Search for the cell housing the specified text and yield its [X, Y] center coordinate. 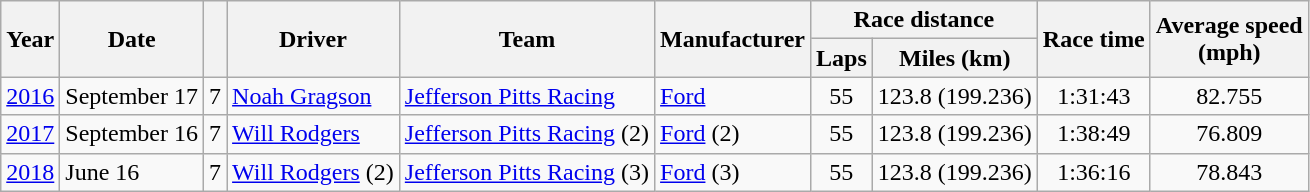
Team [526, 39]
Date [132, 39]
78.843 [1229, 172]
Will Rodgers [314, 134]
Miles (km) [954, 58]
Year [30, 39]
Driver [314, 39]
2017 [30, 134]
Average speed(mph) [1229, 39]
Ford (3) [733, 172]
2016 [30, 96]
Will Rodgers (2) [314, 172]
1:38:49 [1094, 134]
2018 [30, 172]
Ford [733, 96]
Jefferson Pitts Racing [526, 96]
Noah Gragson [314, 96]
82.755 [1229, 96]
Ford (2) [733, 134]
September 17 [132, 96]
Race distance [924, 20]
1:31:43 [1094, 96]
Laps [841, 58]
June 16 [132, 172]
Jefferson Pitts Racing (2) [526, 134]
Manufacturer [733, 39]
September 16 [132, 134]
76.809 [1229, 134]
Race time [1094, 39]
1:36:16 [1094, 172]
Jefferson Pitts Racing (3) [526, 172]
